Capture the cell that displays the provided text and extract its [x, y] central coordinate. 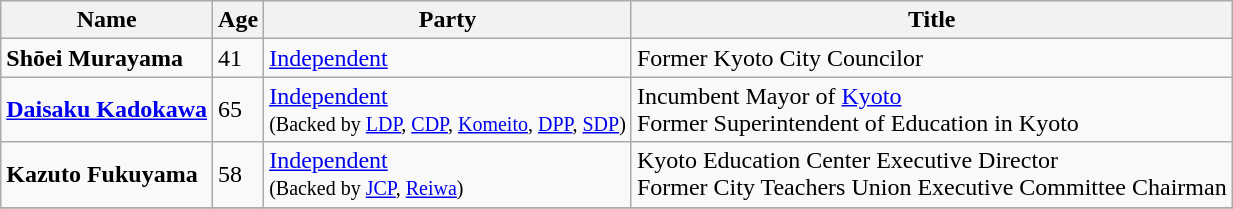
Age [238, 20]
Incumbent Mayor of KyotoFormer Superintendent of Education in Kyoto [932, 110]
65 [238, 110]
Name [107, 20]
Former Kyoto City Councilor [932, 58]
Kyoto Education Center Executive DirectorFormer City Teachers Union Executive Committee Chairman [932, 174]
Independent(Backed by LDP, CDP, Komeito, DPP, SDP) [448, 110]
Independent (Backed by JCP, Reiwa) [448, 174]
58 [238, 174]
Shōei Murayama [107, 58]
Title [932, 20]
Party [448, 20]
Kazuto Fukuyama [107, 174]
Daisaku Kadokawa [107, 110]
41 [238, 58]
Independent [448, 58]
